Return the (x, y) coordinate for the center point of the cell that contains the specified text.  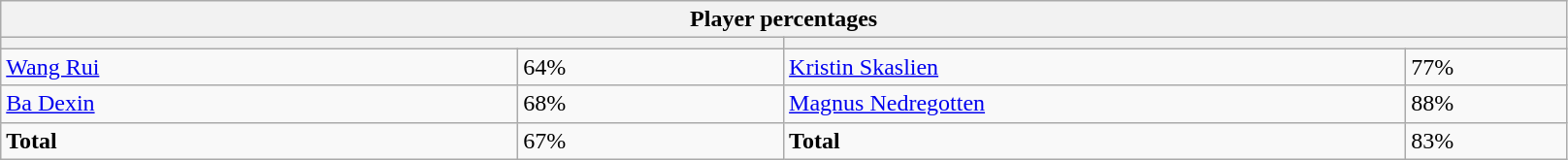
Magnus Nedregotten (1094, 104)
83% (1486, 141)
77% (1486, 67)
Player percentages (784, 19)
88% (1486, 104)
67% (651, 141)
Ba Dexin (260, 104)
Kristin Skaslien (1094, 67)
Wang Rui (260, 67)
64% (651, 67)
68% (651, 104)
